For the text-containing cell, return its midpoint in (x, y) coordinate format. 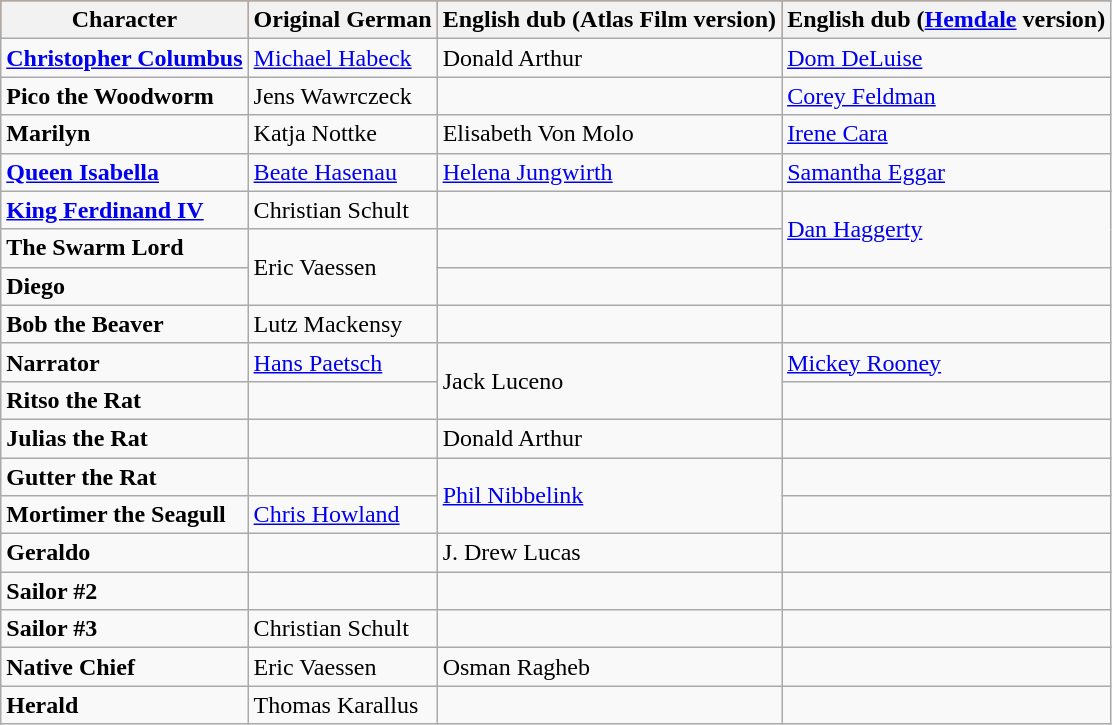
Herald (124, 705)
Irene Cara (946, 134)
Native Chief (124, 667)
Dom DeLuise (946, 58)
English dub (Atlas Film version) (609, 20)
Elisabeth Von Molo (609, 134)
Diego (124, 286)
Mickey Rooney (946, 362)
King Ferdinand IV (124, 210)
Sailor #3 (124, 629)
Narrator (124, 362)
Jens Wawrczeck (342, 96)
Beate Hasenau (342, 172)
Christopher Columbus (124, 58)
Osman Ragheb (609, 667)
Pico the Woodworm (124, 96)
Bob the Beaver (124, 324)
Katja Nottke (342, 134)
Julias the Rat (124, 438)
Lutz Mackensy (342, 324)
English dub (Hemdale version) (946, 20)
Character (124, 20)
Hans Paetsch (342, 362)
Marilyn (124, 134)
Dan Haggerty (946, 229)
Queen Isabella (124, 172)
Sailor #2 (124, 591)
The Swarm Lord (124, 248)
Samantha Eggar (946, 172)
Thomas Karallus (342, 705)
Ritso the Rat (124, 400)
Original German (342, 20)
Jack Luceno (609, 381)
Phil Nibbelink (609, 496)
Michael Habeck (342, 58)
J. Drew Lucas (609, 553)
Helena Jungwirth (609, 172)
Mortimer the Seagull (124, 515)
Geraldo (124, 553)
Corey Feldman (946, 96)
Gutter the Rat (124, 477)
Chris Howland (342, 515)
